Find where the given text appears and provide that cell's center as [x, y] coordinate. 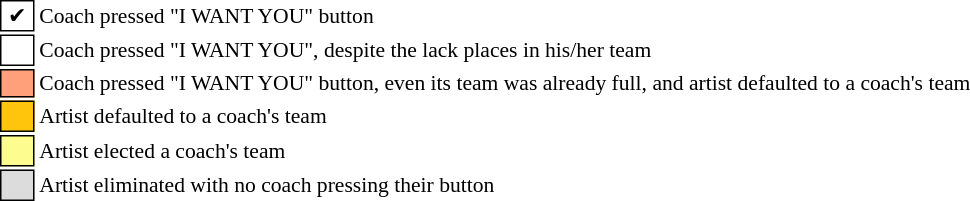
✔ [18, 16]
